Locate the cell with the specified text and output its (x, y) center coordinate. 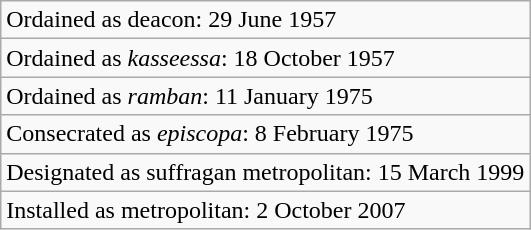
Consecrated as episcopa: 8 February 1975 (266, 134)
Ordained as kasseessa: 18 October 1957 (266, 58)
Installed as metropolitan: 2 October 2007 (266, 210)
Ordained as ramban: 11 January 1975 (266, 96)
Ordained as deacon: 29 June 1957 (266, 20)
Designated as suffragan metropolitan: 15 March 1999 (266, 172)
